Locate the cell with the specified text and output its (x, y) center coordinate. 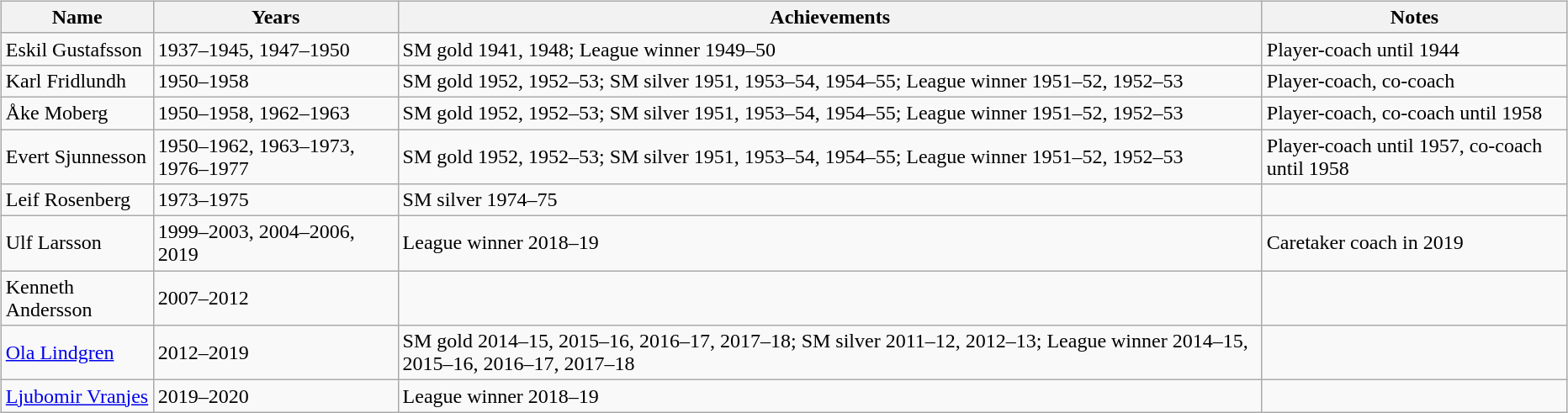
Achievements (829, 17)
Player-coach, co-coach until 1958 (1414, 113)
SM silver 1974–75 (829, 200)
Years (276, 17)
1950–1962, 1963–1973, 1976–1977 (276, 156)
1973–1975 (276, 200)
Player-coach until 1957, co-coach until 1958 (1414, 156)
Notes (1414, 17)
1950–1958, 1962–1963 (276, 113)
Åke Moberg (77, 113)
2007–2012 (276, 298)
Ljubomir Vranjes (77, 396)
1937–1945, 1947–1950 (276, 49)
Ulf Larsson (77, 244)
Name (77, 17)
1950–1958 (276, 81)
Leif Rosenberg (77, 200)
SM gold 1941, 1948; League winner 1949–50 (829, 49)
Player-coach, co-coach (1414, 81)
Player-coach until 1944 (1414, 49)
1999–2003, 2004–2006, 2019 (276, 244)
Evert Sjunnesson (77, 156)
Kenneth Andersson (77, 298)
2019–2020 (276, 396)
2012–2019 (276, 353)
Eskil Gustafsson (77, 49)
SM gold 2014–15, 2015–16, 2016–17, 2017–18; SM silver 2011–12, 2012–13; League winner 2014–15, 2015–16, 2016–17, 2017–18 (829, 353)
Caretaker coach in 2019 (1414, 244)
Karl Fridlundh (77, 81)
Ola Lindgren (77, 353)
